Output the [X, Y] coordinate of the center of the cell containing the given text.  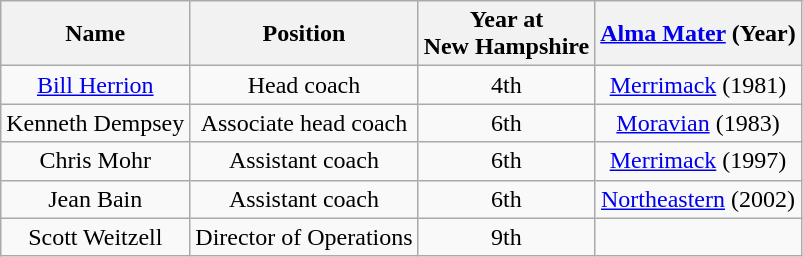
Director of Operations [304, 237]
Jean Bain [96, 199]
Moravian (1983) [698, 123]
Position [304, 34]
9th [506, 237]
Associate head coach [304, 123]
Northeastern (2002) [698, 199]
Bill Herrion [96, 85]
Merrimack (1997) [698, 161]
Alma Mater (Year) [698, 34]
Scott Weitzell [96, 237]
Name [96, 34]
4th [506, 85]
Kenneth Dempsey [96, 123]
Head coach [304, 85]
Year at New Hampshire [506, 34]
Merrimack (1981) [698, 85]
Chris Mohr [96, 161]
